Identify which cell holds the provided text, then report its (x, y) central coordinate. 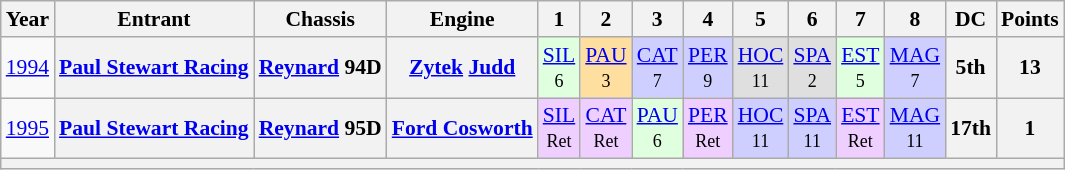
Points (1030, 19)
SIL6 (560, 68)
Year (28, 19)
SPA11 (812, 128)
EST5 (860, 68)
PAU6 (658, 128)
8 (916, 19)
Ford Cosworth (462, 128)
7 (860, 19)
PERRet (708, 128)
13 (1030, 68)
CATRet (606, 128)
5th (970, 68)
3 (658, 19)
Chassis (320, 19)
DC (970, 19)
PER9 (708, 68)
17th (970, 128)
PAU3 (606, 68)
Entrant (154, 19)
SILRet (560, 128)
MAG11 (916, 128)
CAT7 (658, 68)
ESTRet (860, 128)
4 (708, 19)
MAG7 (916, 68)
Reynard 94D (320, 68)
6 (812, 19)
Zytek Judd (462, 68)
2 (606, 19)
1995 (28, 128)
Reynard 95D (320, 128)
Engine (462, 19)
5 (761, 19)
1994 (28, 68)
SPA2 (812, 68)
